Provide the (x, y) coordinate of the cell's center where the given text is located.  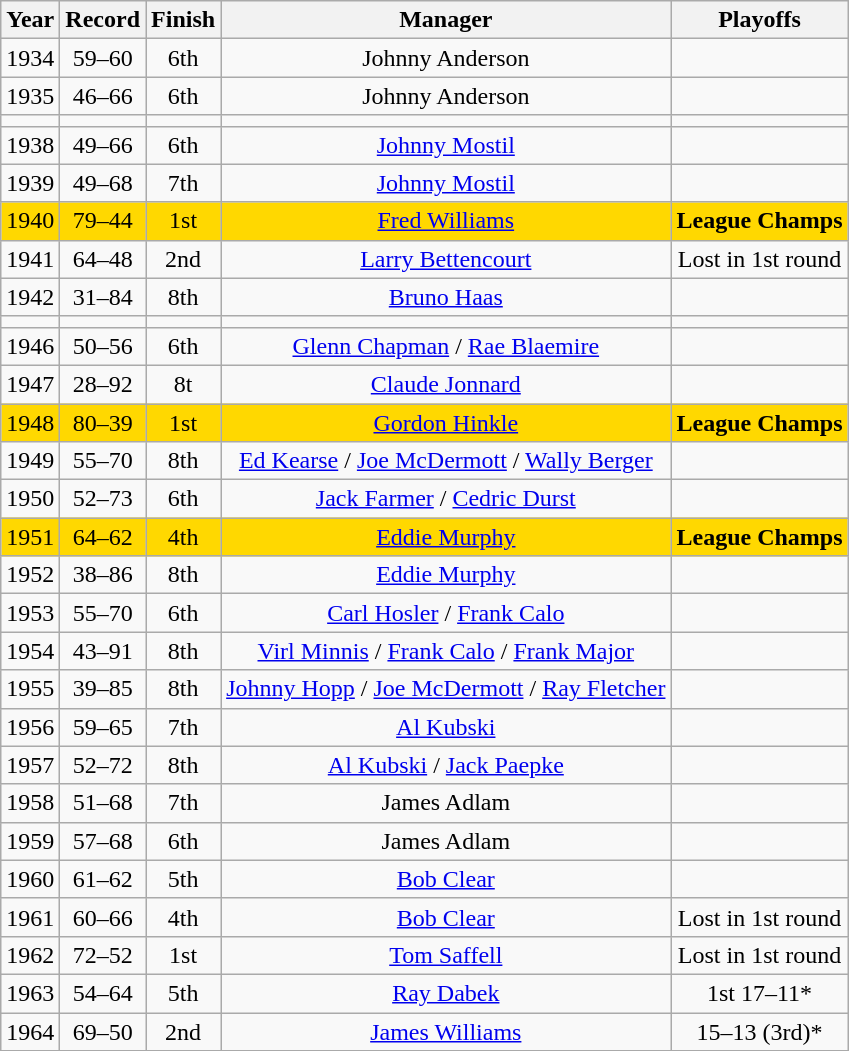
43–91 (103, 651)
Jack Farmer / Cedric Durst (446, 499)
1954 (30, 651)
1953 (30, 613)
39–85 (103, 689)
Al Kubski / Jack Paepke (446, 765)
Johnny Hopp / Joe McDermott / Ray Fletcher (446, 689)
49–68 (103, 183)
1955 (30, 689)
1957 (30, 765)
54–64 (103, 993)
64–62 (103, 537)
Larry Bettencourt (446, 259)
Finish (184, 20)
1956 (30, 727)
57–68 (103, 841)
1941 (30, 259)
31–84 (103, 297)
Gordon Hinkle (446, 423)
Carl Hosler / Frank Calo (446, 613)
1935 (30, 96)
60–66 (103, 917)
Claude Jonnard (446, 384)
Year (30, 20)
49–66 (103, 145)
1940 (30, 221)
80–39 (103, 423)
Ed Kearse / Joe McDermott / Wally Berger (446, 461)
50–56 (103, 346)
38–86 (103, 575)
59–65 (103, 727)
1952 (30, 575)
1946 (30, 346)
Al Kubski (446, 727)
28–92 (103, 384)
69–50 (103, 1031)
1959 (30, 841)
1951 (30, 537)
52–73 (103, 499)
1958 (30, 803)
64–48 (103, 259)
1942 (30, 297)
1960 (30, 879)
1964 (30, 1031)
1949 (30, 461)
Virl Minnis / Frank Calo / Frank Major (446, 651)
61–62 (103, 879)
Tom Saffell (446, 955)
1961 (30, 917)
Bruno Haas (446, 297)
79–44 (103, 221)
Playoffs (760, 20)
15–13 (3rd)* (760, 1031)
Record (103, 20)
1950 (30, 499)
1947 (30, 384)
1st 17–11* (760, 993)
1939 (30, 183)
59–60 (103, 58)
James Williams (446, 1031)
8t (184, 384)
Glenn Chapman / Rae Blaemire (446, 346)
1962 (30, 955)
1963 (30, 993)
1934 (30, 58)
Fred Williams (446, 221)
51–68 (103, 803)
Ray Dabek (446, 993)
52–72 (103, 765)
Manager (446, 20)
46–66 (103, 96)
72–52 (103, 955)
1938 (30, 145)
1948 (30, 423)
